Locate the cell with the specified text and output its (x, y) center coordinate. 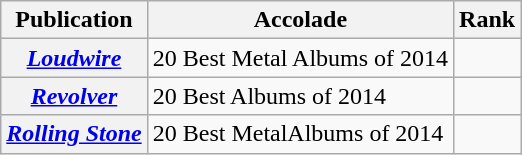
Rank (488, 20)
Loudwire (74, 58)
Publication (74, 20)
Accolade (300, 20)
20 Best Metal Albums of 2014 (300, 58)
20 Best MetalAlbums of 2014 (300, 134)
Revolver (74, 96)
Rolling Stone (74, 134)
20 Best Albums of 2014 (300, 96)
